Detect which cell encompasses the target text, then output its [x, y] center coordinate. 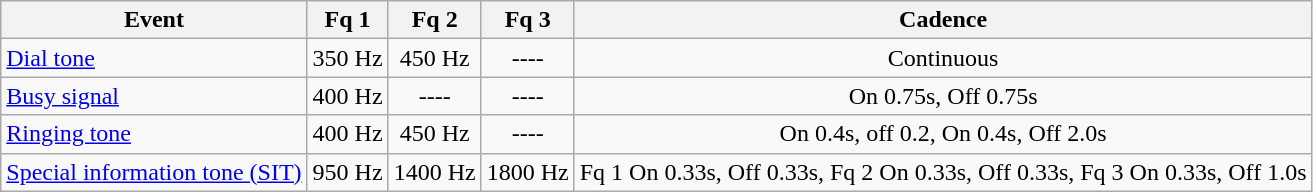
350 Hz [348, 58]
Ringing tone [154, 134]
Special information tone (SIT) [154, 172]
Fq 1 On 0.33s, Off 0.33s, Fq 2 On 0.33s, Off 0.33s, Fq 3 On 0.33s, Off 1.0s [943, 172]
1800 Hz [528, 172]
Event [154, 20]
Continuous [943, 58]
Fq 2 [434, 20]
1400 Hz [434, 172]
Cadence [943, 20]
Dial tone [154, 58]
On 0.75s, Off 0.75s [943, 96]
Busy signal [154, 96]
On 0.4s, off 0.2, On 0.4s, Off 2.0s [943, 134]
Fq 1 [348, 20]
950 Hz [348, 172]
Fq 3 [528, 20]
